Determine the [x, y] coordinate at the center of the cell enclosing the given text.  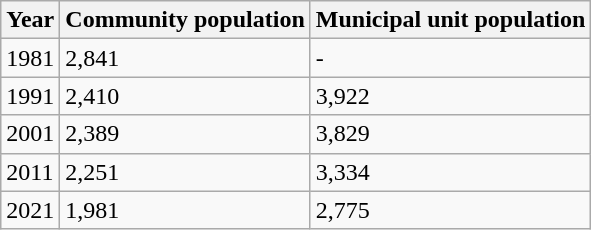
3,829 [450, 134]
2011 [30, 172]
2,841 [185, 58]
1991 [30, 96]
2,410 [185, 96]
2,389 [185, 134]
2021 [30, 210]
3,334 [450, 172]
2,775 [450, 210]
Municipal unit population [450, 20]
Community population [185, 20]
2001 [30, 134]
1981 [30, 58]
- [450, 58]
Year [30, 20]
1,981 [185, 210]
3,922 [450, 96]
2,251 [185, 172]
